Output the [X, Y] coordinate of the center of the cell containing the given text.  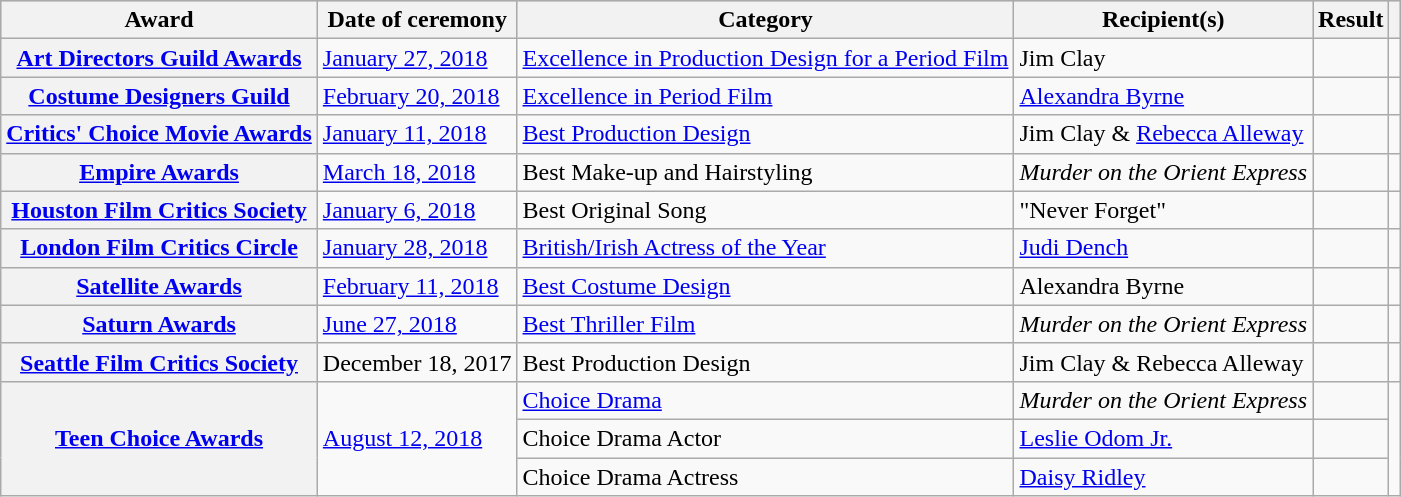
Satellite Awards [160, 286]
Best Original Song [766, 210]
Jim Clay [1164, 58]
Best Thriller Film [766, 324]
January 11, 2018 [417, 134]
Excellence in Production Design for a Period Film [766, 58]
August 12, 2018 [417, 438]
Award [160, 20]
Category [766, 20]
Excellence in Period Film [766, 96]
June 27, 2018 [417, 324]
Empire Awards [160, 172]
Choice Drama Actor [766, 438]
January 27, 2018 [417, 58]
February 11, 2018 [417, 286]
December 18, 2017 [417, 362]
Costume Designers Guild [160, 96]
January 28, 2018 [417, 248]
Art Directors Guild Awards [160, 58]
Daisy Ridley [1164, 477]
Judi Dench [1164, 248]
London Film Critics Circle [160, 248]
Saturn Awards [160, 324]
Best Costume Design [766, 286]
Date of ceremony [417, 20]
January 6, 2018 [417, 210]
Recipient(s) [1164, 20]
British/Irish Actress of the Year [766, 248]
Choice Drama [766, 400]
Houston Film Critics Society [160, 210]
March 18, 2018 [417, 172]
"Never Forget" [1164, 210]
February 20, 2018 [417, 96]
Best Make-up and Hairstyling [766, 172]
Seattle Film Critics Society [160, 362]
Critics' Choice Movie Awards [160, 134]
Result [1351, 20]
Leslie Odom Jr. [1164, 438]
Teen Choice Awards [160, 438]
Choice Drama Actress [766, 477]
